For the text-containing cell, return its midpoint in (X, Y) coordinate format. 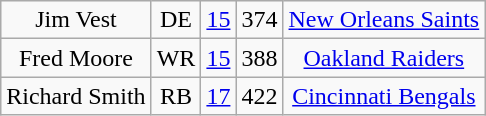
17 (218, 96)
Richard Smith (76, 96)
374 (260, 20)
422 (260, 96)
388 (260, 58)
Cincinnati Bengals (384, 96)
RB (176, 96)
WR (176, 58)
New Orleans Saints (384, 20)
Fred Moore (76, 58)
Oakland Raiders (384, 58)
Jim Vest (76, 20)
DE (176, 20)
